Find where the given text appears and provide that cell's center as [X, Y] coordinate. 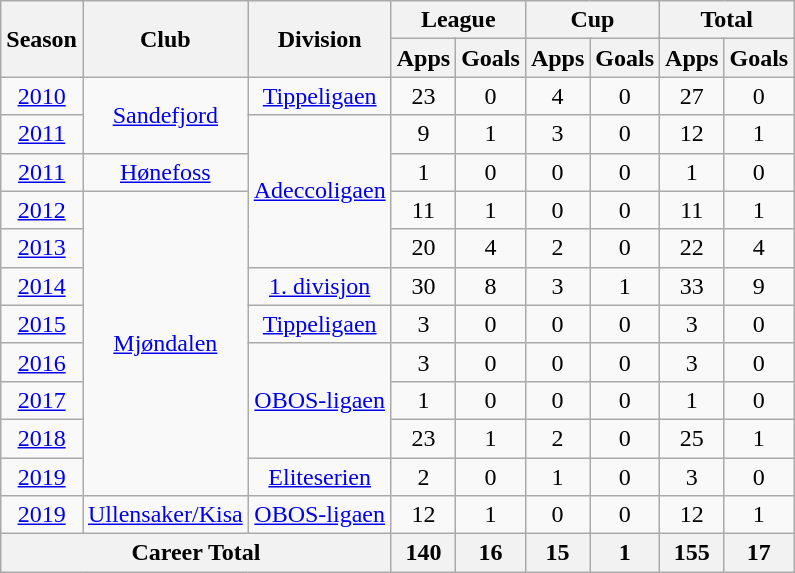
25 [692, 438]
Cup [592, 20]
8 [491, 286]
30 [423, 286]
2016 [42, 362]
1. divisjon [320, 286]
League [458, 20]
2012 [42, 210]
140 [423, 553]
Club [165, 39]
Eliteserien [320, 477]
Ullensaker/Kisa [165, 515]
15 [557, 553]
2018 [42, 438]
Mjøndalen [165, 343]
Career Total [196, 553]
16 [491, 553]
Sandefjord [165, 115]
20 [423, 248]
155 [692, 553]
17 [759, 553]
Adeccoligaen [320, 191]
Division [320, 39]
Hønefoss [165, 172]
2015 [42, 324]
33 [692, 286]
2013 [42, 248]
2017 [42, 400]
2014 [42, 286]
Season [42, 39]
27 [692, 96]
Total [727, 20]
22 [692, 248]
2010 [42, 96]
